Detect which cell encompasses the target text, then output its (X, Y) center coordinate. 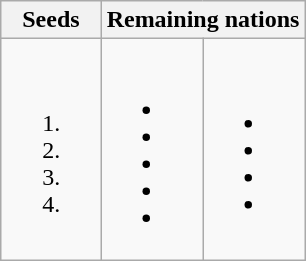
Remaining nations (203, 20)
Seeds (51, 20)
